Extract the (X, Y) coordinate from the center of the cell holding the provided text.  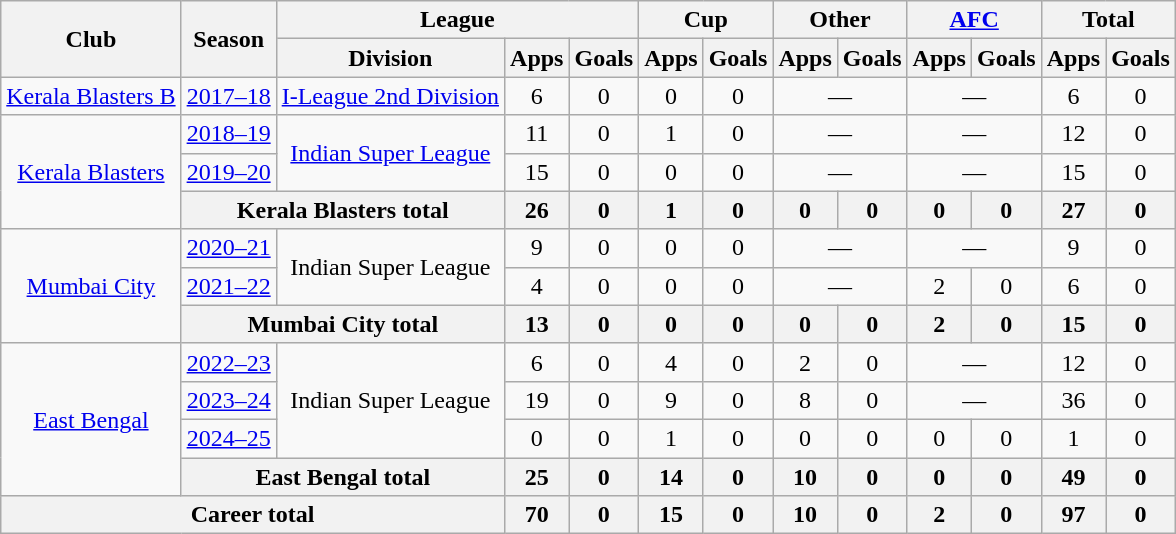
11 (537, 134)
2018–19 (228, 134)
Cup (706, 20)
Division (390, 58)
8 (805, 400)
Mumbai City (91, 286)
2023–24 (228, 400)
2017–18 (228, 96)
2024–25 (228, 438)
Club (91, 39)
26 (537, 210)
I-League 2nd Division (390, 96)
13 (537, 324)
49 (1073, 477)
League (458, 20)
2022–23 (228, 362)
70 (537, 515)
36 (1073, 400)
97 (1073, 515)
27 (1073, 210)
19 (537, 400)
14 (671, 477)
Kerala Blasters total (342, 210)
East Bengal (91, 419)
25 (537, 477)
Other (840, 20)
Season (228, 39)
Kerala Blasters B (91, 96)
Mumbai City total (342, 324)
East Bengal total (342, 477)
Kerala Blasters (91, 172)
Total (1108, 20)
2021–22 (228, 286)
Career total (253, 515)
AFC (974, 20)
2020–21 (228, 248)
2019–20 (228, 172)
